Provide the [x, y] coordinate of the cell's center where the given text is located.  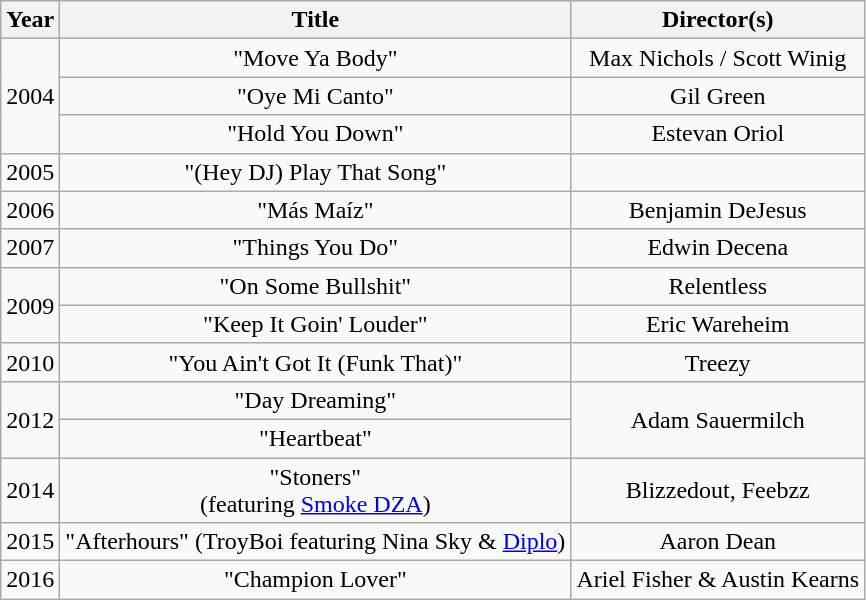
2010 [30, 362]
"(Hey DJ) Play That Song" [316, 172]
2015 [30, 542]
"Move Ya Body" [316, 58]
Treezy [718, 362]
"Afterhours" (TroyBoi featuring Nina Sky & Diplo) [316, 542]
"Things You Do" [316, 248]
2016 [30, 580]
Max Nichols / Scott Winig [718, 58]
Edwin Decena [718, 248]
Director(s) [718, 20]
Aaron Dean [718, 542]
Adam Sauermilch [718, 419]
Gil Green [718, 96]
Benjamin DeJesus [718, 210]
"You Ain't Got It (Funk That)" [316, 362]
"Oye Mi Canto" [316, 96]
"Heartbeat" [316, 438]
"Keep It Goin' Louder" [316, 324]
2009 [30, 305]
"On Some Bullshit" [316, 286]
Ariel Fisher & Austin Kearns [718, 580]
Title [316, 20]
Relentless [718, 286]
2004 [30, 96]
2006 [30, 210]
2014 [30, 490]
"Day Dreaming" [316, 400]
Blizzedout, Feebzz [718, 490]
Year [30, 20]
"Hold You Down" [316, 134]
"Más Maíz" [316, 210]
"Stoners"(featuring Smoke DZA) [316, 490]
2007 [30, 248]
"Champion Lover" [316, 580]
2012 [30, 419]
Eric Wareheim [718, 324]
2005 [30, 172]
Estevan Oriol [718, 134]
